Pinpoint the cell where the given text exists, returning its (x, y) midpoint coordinate. 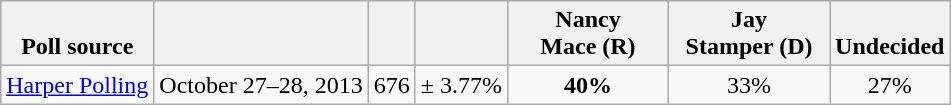
33% (750, 85)
October 27–28, 2013 (261, 85)
Harper Polling (78, 85)
40% (588, 85)
JayStamper (D) (750, 34)
676 (392, 85)
± 3.77% (461, 85)
NancyMace (R) (588, 34)
Poll source (78, 34)
27% (890, 85)
Undecided (890, 34)
